Provide the [X, Y] coordinate of the cell's center where the given text is located.  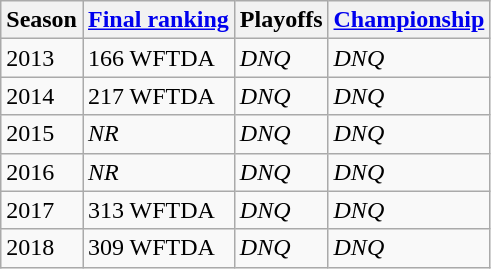
2013 [42, 58]
2015 [42, 134]
2014 [42, 96]
313 WFTDA [158, 210]
Final ranking [158, 20]
Season [42, 20]
2016 [42, 172]
217 WFTDA [158, 96]
166 WFTDA [158, 58]
2018 [42, 248]
309 WFTDA [158, 248]
Playoffs [281, 20]
2017 [42, 210]
Championship [409, 20]
